Search for the cell housing the specified text and yield its (X, Y) center coordinate. 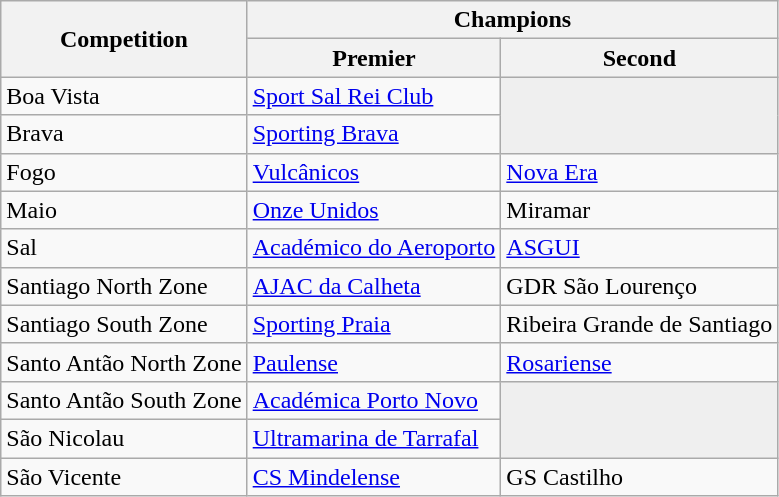
Champions (512, 20)
Sporting Praia (374, 324)
Brava (124, 134)
Competition (124, 39)
Fogo (124, 172)
GS Castilho (640, 477)
GDR São Lourenço (640, 286)
Vulcânicos (374, 172)
Onze Unidos (374, 210)
Paulense (374, 362)
Ultramarina de Tarrafal (374, 438)
Second (640, 58)
São Vicente (124, 477)
Ribeira Grande de Santiago (640, 324)
ASGUI (640, 248)
Santo Antão South Zone (124, 400)
Miramar (640, 210)
Sporting Brava (374, 134)
Sport Sal Rei Club (374, 96)
Premier (374, 58)
Académico do Aeroporto (374, 248)
AJAC da Calheta (374, 286)
Santo Antão North Zone (124, 362)
Nova Era (640, 172)
Santiago North Zone (124, 286)
CS Mindelense (374, 477)
São Nicolau (124, 438)
Rosariense (640, 362)
Boa Vista (124, 96)
Académica Porto Novo (374, 400)
Sal (124, 248)
Maio (124, 210)
Santiago South Zone (124, 324)
